Determine the (X, Y) coordinate at the center of the cell enclosing the given text.  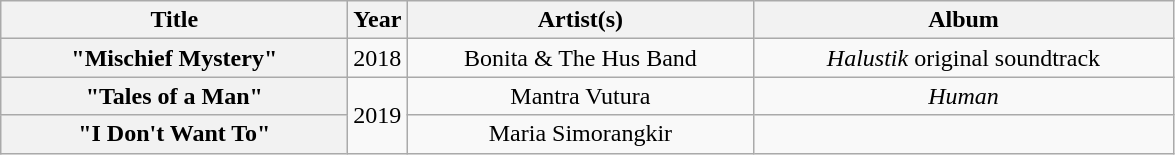
Mantra Vutura (580, 96)
Maria Simorangkir (580, 134)
Title (174, 20)
"I Don't Want To" (174, 134)
Year (378, 20)
Human (964, 96)
Album (964, 20)
2018 (378, 58)
Artist(s) (580, 20)
Bonita & The Hus Band (580, 58)
"Mischief Mystery" (174, 58)
Halustik original soundtrack (964, 58)
2019 (378, 115)
"Tales of a Man" (174, 96)
